Locate the cell with the specified text and output its (x, y) center coordinate. 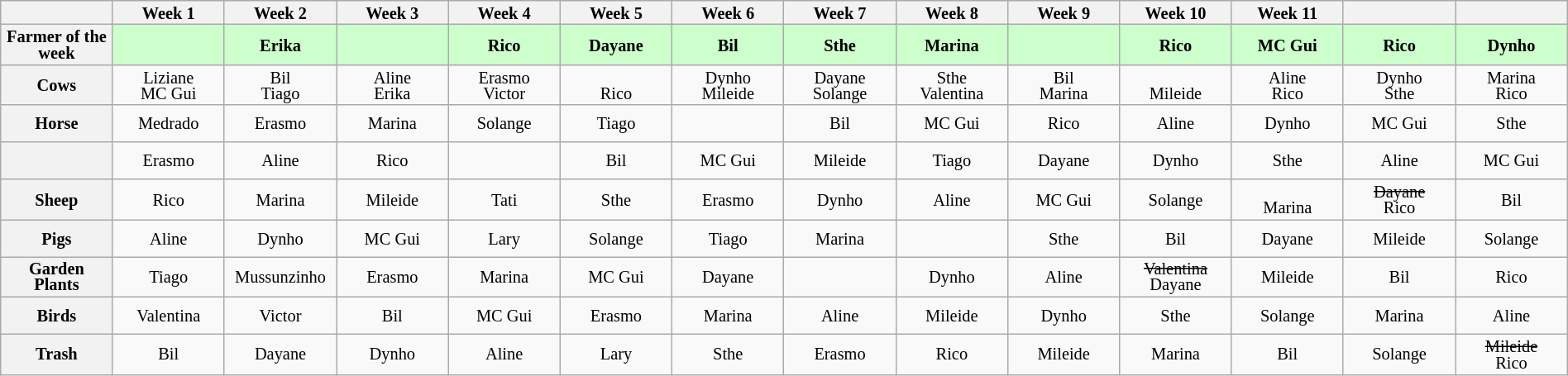
Medrado (169, 124)
Sheep (56, 200)
BilMarina (1064, 84)
Week 5 (615, 12)
ErasmoVictor (504, 84)
Victor (280, 316)
AlineRico (1287, 84)
Week 10 (1176, 12)
Valentina (169, 316)
Week 8 (951, 12)
BilTiago (280, 84)
Birds (56, 316)
DayaneRico (1399, 200)
DynhoMileide (728, 84)
StheValentina (951, 84)
Cows (56, 84)
AlineErika (392, 84)
Week 2 (280, 12)
DynhoSthe (1399, 84)
Week 1 (169, 12)
MileideRico (1512, 354)
MarinaRico (1512, 84)
Trash (56, 354)
Week 4 (504, 12)
Horse (56, 124)
Week 7 (840, 12)
Farmer of the week (56, 45)
Mussunzinho (280, 276)
Pigs (56, 238)
LizianeMC Gui (169, 84)
Erika (280, 45)
GardenPlants (56, 276)
ValentinaDayane (1176, 276)
Week 9 (1064, 12)
Tati (504, 200)
DayaneSolange (840, 84)
Week 11 (1287, 12)
Week 6 (728, 12)
Week 3 (392, 12)
